Extract the (x, y) coordinate from the center of the cell holding the provided text.  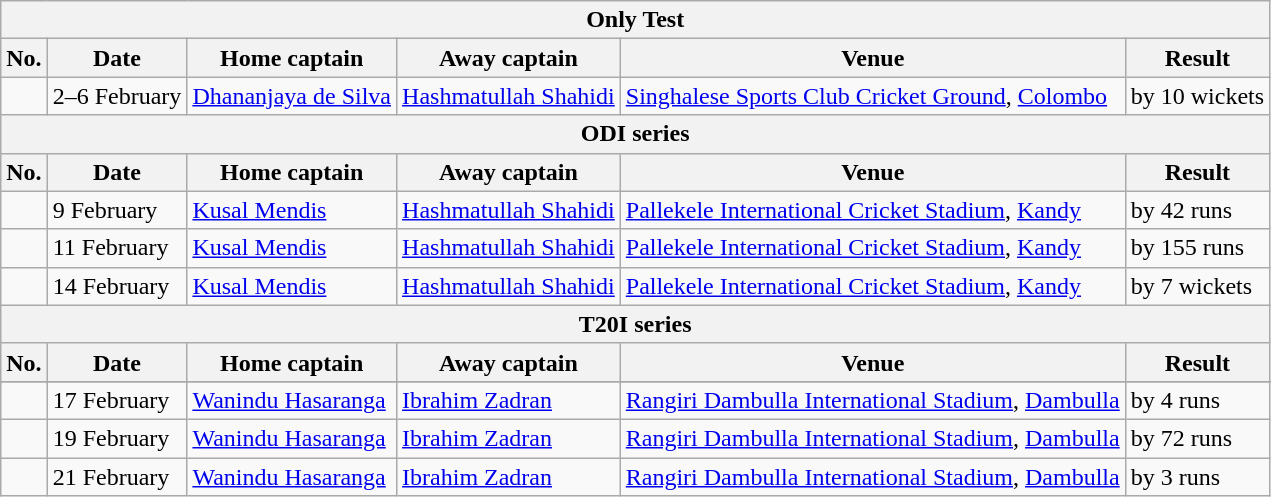
Singhalese Sports Club Cricket Ground, Colombo (872, 96)
T20I series (636, 324)
21 February (117, 477)
by 155 runs (1197, 248)
2–6 February (117, 96)
by 42 runs (1197, 210)
19 February (117, 438)
9 February (117, 210)
ODI series (636, 134)
Dhananjaya de Silva (292, 96)
by 72 runs (1197, 438)
by 10 wickets (1197, 96)
by 4 runs (1197, 400)
14 February (117, 286)
17 February (117, 400)
11 February (117, 248)
by 3 runs (1197, 477)
Only Test (636, 20)
by 7 wickets (1197, 286)
